From the cell containing the given text, extract its center point as (X, Y) coordinate. 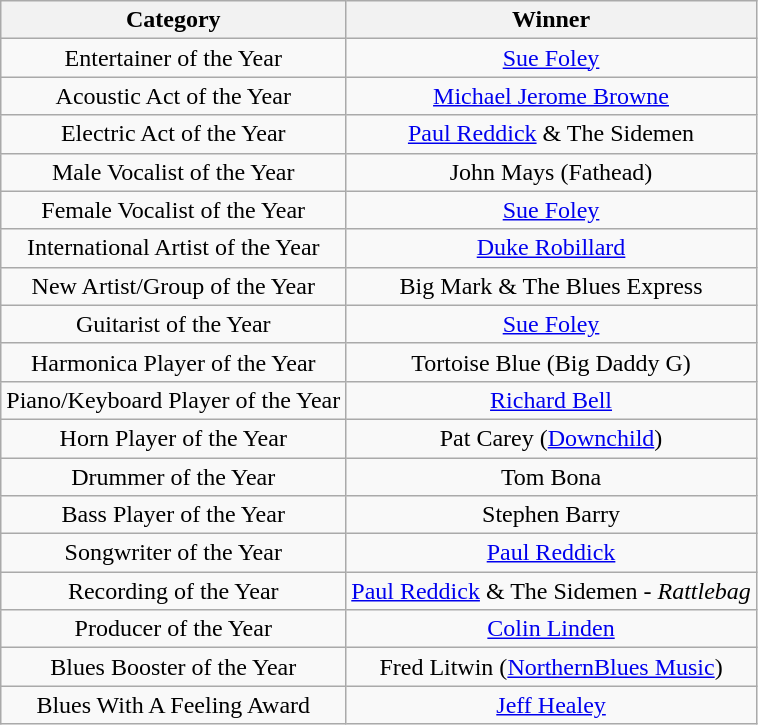
Category (174, 20)
Colin Linden (552, 629)
International Artist of the Year (174, 248)
Guitarist of the Year (174, 324)
Producer of the Year (174, 629)
Tortoise Blue (Big Daddy G) (552, 362)
Female Vocalist of the Year (174, 210)
Recording of the Year (174, 591)
Fred Litwin (NorthernBlues Music) (552, 667)
Big Mark & The Blues Express (552, 286)
Richard Bell (552, 400)
Male Vocalist of the Year (174, 172)
John Mays (Fathead) (552, 172)
Winner (552, 20)
New Artist/Group of the Year (174, 286)
Paul Reddick (552, 553)
Paul Reddick & The Sidemen - Rattlebag (552, 591)
Duke Robillard (552, 248)
Horn Player of the Year (174, 438)
Bass Player of the Year (174, 515)
Jeff Healey (552, 705)
Michael Jerome Browne (552, 96)
Piano/Keyboard Player of the Year (174, 400)
Pat Carey (Downchild) (552, 438)
Harmonica Player of the Year (174, 362)
Acoustic Act of the Year (174, 96)
Stephen Barry (552, 515)
Drummer of the Year (174, 477)
Paul Reddick & The Sidemen (552, 134)
Tom Bona (552, 477)
Blues With A Feeling Award (174, 705)
Entertainer of the Year (174, 58)
Blues Booster of the Year (174, 667)
Electric Act of the Year (174, 134)
Songwriter of the Year (174, 553)
